Return the [X, Y] coordinate for the center point of the cell that contains the specified text.  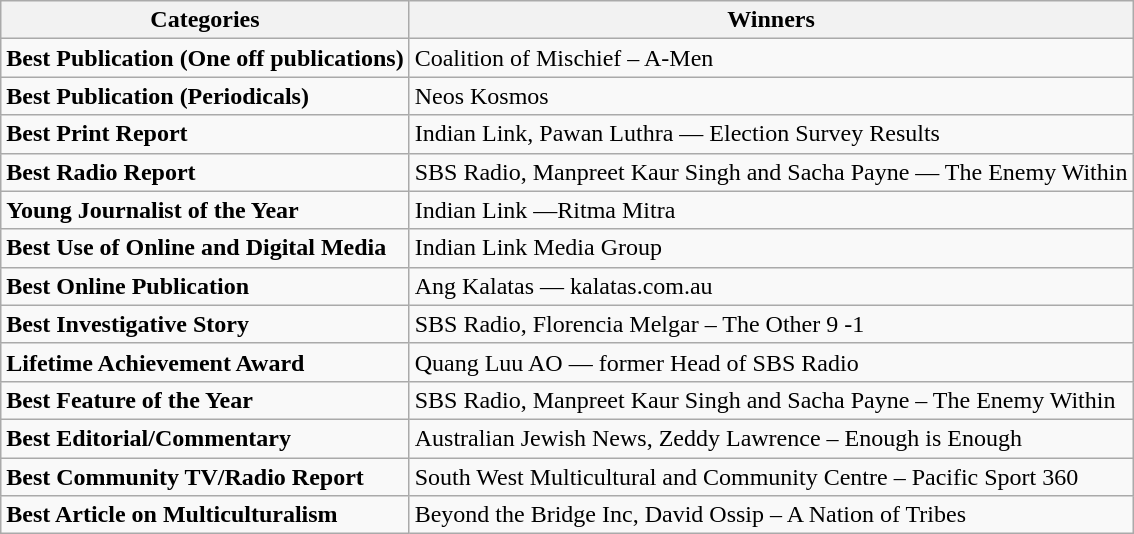
Neos Kosmos [771, 96]
Young Journalist of the Year [205, 210]
Best Feature of the Year [205, 400]
Ang Kalatas — kalatas.com.au [771, 286]
SBS Radio, Manpreet Kaur Singh and Sacha Payne – The Enemy Within [771, 400]
Best Publication (Periodicals) [205, 96]
SBS Radio, Manpreet Kaur Singh and Sacha Payne — The Enemy Within [771, 172]
Indian Link Media Group [771, 248]
Quang Luu AO — former Head of SBS Radio [771, 362]
Beyond the Bridge Inc, David Ossip – A Nation of Tribes [771, 515]
Indian Link —Ritma Mitra [771, 210]
Indian Link, Pawan Luthra — Election Survey Results [771, 134]
Best Publication (One off publications) [205, 58]
Coalition of Mischief – A-Men [771, 58]
Categories [205, 20]
Best Editorial/Commentary [205, 438]
Best Online Publication [205, 286]
Australian Jewish News, Zeddy Lawrence – Enough is Enough [771, 438]
Winners [771, 20]
Lifetime Achievement Award [205, 362]
Best Investigative Story [205, 324]
South West Multicultural and Community Centre – Pacific Sport 360 [771, 477]
Best Use of Online and Digital Media [205, 248]
Best Article on Multiculturalism [205, 515]
Best Community TV/Radio Report [205, 477]
SBS Radio, Florencia Melgar – The Other 9 -1 [771, 324]
Best Radio Report [205, 172]
Best Print Report [205, 134]
